Pinpoint the cell where the given text exists, returning its (X, Y) midpoint coordinate. 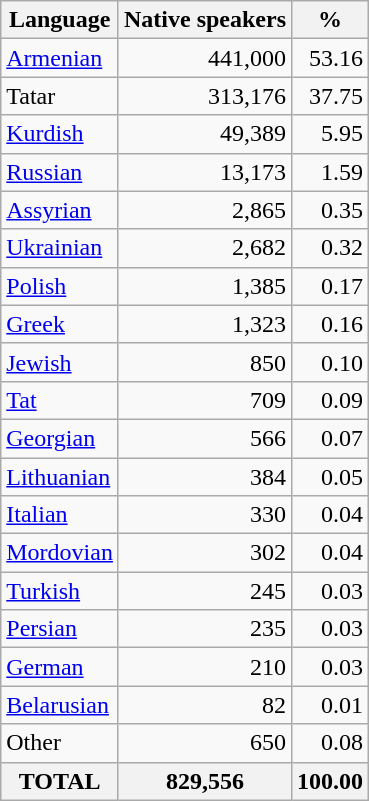
566 (204, 438)
Language (60, 20)
Georgian (60, 438)
Kurdish (60, 134)
2,865 (204, 210)
210 (204, 667)
0.17 (330, 286)
302 (204, 553)
Mordovian (60, 553)
37.75 (330, 96)
0.08 (330, 743)
Turkish (60, 591)
235 (204, 629)
Other (60, 743)
Polish (60, 286)
49,389 (204, 134)
German (60, 667)
13,173 (204, 172)
0.32 (330, 248)
100.00 (330, 781)
Persian (60, 629)
Russian (60, 172)
Tat (60, 400)
313,176 (204, 96)
709 (204, 400)
Native speakers (204, 20)
0.01 (330, 705)
0.16 (330, 324)
330 (204, 515)
Jewish (60, 362)
5.95 (330, 134)
53.16 (330, 58)
1,385 (204, 286)
Assyrian (60, 210)
Italian (60, 515)
1,323 (204, 324)
0.05 (330, 477)
82 (204, 705)
384 (204, 477)
0.09 (330, 400)
Tatar (60, 96)
0.35 (330, 210)
2,682 (204, 248)
245 (204, 591)
441,000 (204, 58)
TOTAL (60, 781)
Armenian (60, 58)
Belarusian (60, 705)
0.07 (330, 438)
Lithuanian (60, 477)
% (330, 20)
850 (204, 362)
0.10 (330, 362)
1.59 (330, 172)
650 (204, 743)
Greek (60, 324)
Ukrainian (60, 248)
829,556 (204, 781)
